Extract the (x, y) coordinate from the center of the cell holding the provided text.  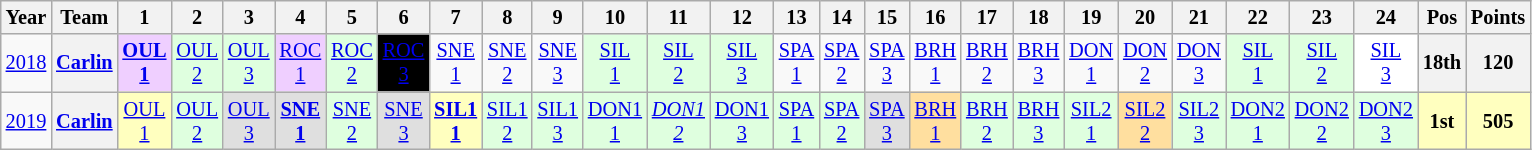
DON13 (742, 121)
SIL21 (1091, 121)
8 (507, 17)
2018 (26, 63)
Year (26, 17)
1 (144, 17)
Pos (1442, 17)
2 (197, 17)
DON12 (678, 121)
18th (1442, 63)
2019 (26, 121)
13 (796, 17)
6 (404, 17)
14 (842, 17)
20 (1145, 17)
22 (1258, 17)
SIL11 (456, 121)
7 (456, 17)
16 (935, 17)
ROC1 (301, 63)
11 (678, 17)
19 (1091, 17)
5 (352, 17)
Team (84, 17)
ROC2 (352, 63)
1st (1442, 121)
DON2 (1145, 63)
SIL12 (507, 121)
3 (249, 17)
505 (1498, 121)
23 (1322, 17)
18 (1039, 17)
24 (1386, 17)
ROC3 (404, 63)
DON11 (615, 121)
SIL22 (1145, 121)
120 (1498, 63)
10 (615, 17)
9 (557, 17)
15 (886, 17)
21 (1199, 17)
DON21 (1258, 121)
Points (1498, 17)
4 (301, 17)
17 (987, 17)
DON22 (1322, 121)
DON1 (1091, 63)
12 (742, 17)
DON3 (1199, 63)
SIL13 (557, 121)
SIL23 (1199, 121)
DON23 (1386, 121)
